From the cell containing the given text, extract its center point as (X, Y) coordinate. 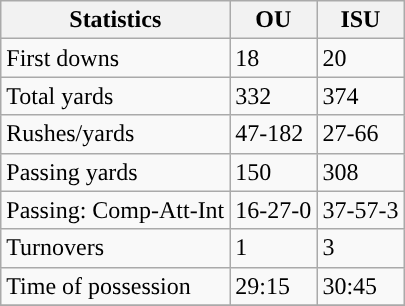
Passing: Comp-Att-Int (116, 210)
Total yards (116, 96)
18 (274, 58)
Rushes/yards (116, 134)
Turnovers (116, 248)
374 (360, 96)
37-57-3 (360, 210)
1 (274, 248)
OU (274, 20)
47-182 (274, 134)
308 (360, 172)
Time of possession (116, 286)
ISU (360, 20)
27-66 (360, 134)
Passing yards (116, 172)
150 (274, 172)
30:45 (360, 286)
16-27-0 (274, 210)
20 (360, 58)
332 (274, 96)
3 (360, 248)
29:15 (274, 286)
Statistics (116, 20)
First downs (116, 58)
